For the text-containing cell, return its midpoint in (X, Y) coordinate format. 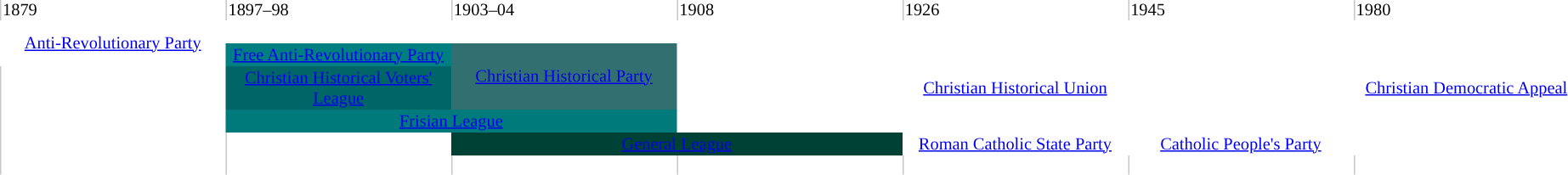
Free Anti-Revolutionary Party (338, 54)
1945 (1241, 10)
Christian Historical Voters' League (338, 87)
Roman Catholic State Party (1015, 143)
Christian Historical Party (564, 76)
1879 (112, 10)
1908 (789, 10)
Christian Historical Union (1015, 87)
Catholic People's Party (1241, 143)
1903–04 (564, 10)
Anti-Revolutionary Party (112, 42)
Frisian League (450, 121)
1926 (1015, 10)
1897–98 (338, 10)
General League (676, 143)
